Return [x, y] of the center of cell containing provided text 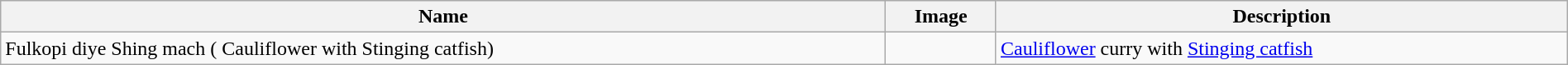
Cauliflower curry with Stinging catfish [1282, 48]
Description [1282, 17]
Image [941, 17]
Name [443, 17]
Fulkopi diye Shing mach ( Cauliflower with Stinging catfish) [443, 48]
